Return the [X, Y] coordinate for the center point of the cell that contains the specified text.  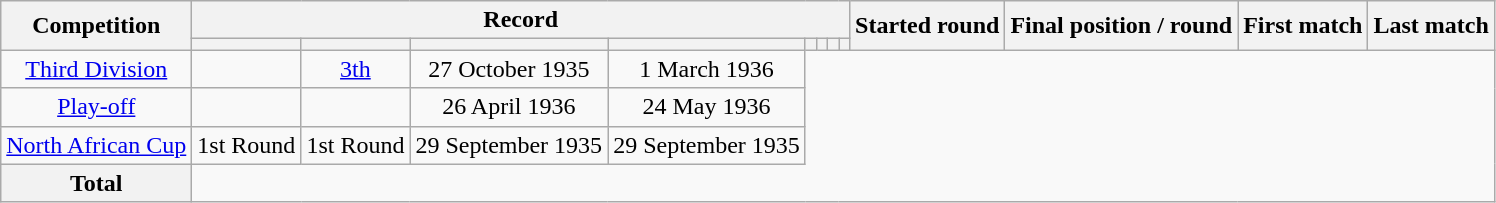
1 March 1936 [707, 69]
Third Division [96, 69]
Play-off [96, 107]
3th [356, 69]
27 October 1935 [509, 69]
North African Cup [96, 145]
First match [1303, 26]
Total [96, 183]
Started round [928, 26]
Record [521, 20]
Final position / round [1122, 26]
Last match [1431, 26]
Competition [96, 26]
24 May 1936 [707, 107]
26 April 1936 [509, 107]
